Capture the cell that displays the provided text and extract its [x, y] central coordinate. 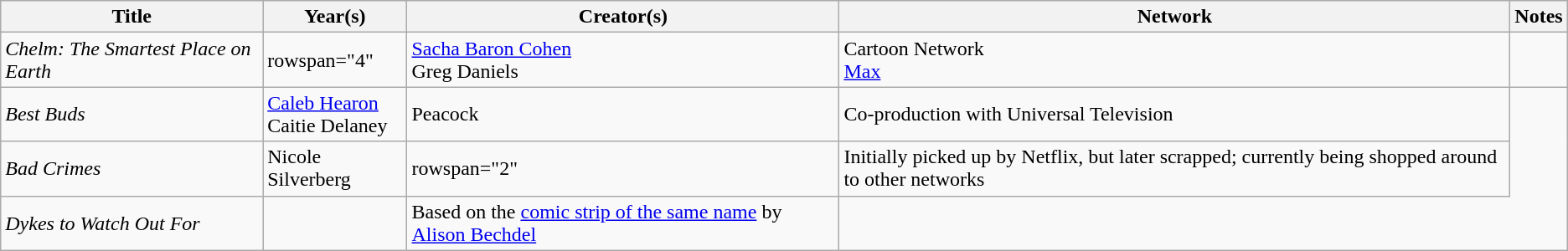
Initially picked up by Netflix, but later scrapped; currently being shopped around to other networks [1174, 169]
Peacock [623, 114]
Network [1174, 17]
Bad Crimes [132, 169]
Best Buds [132, 114]
rowspan="4" [335, 60]
Co-production with Universal Television [1174, 114]
Cartoon NetworkMax [1174, 60]
Year(s) [335, 17]
Chelm: The Smartest Place on Earth [132, 60]
Creator(s) [623, 17]
Notes [1539, 17]
Title [132, 17]
Sacha Baron CohenGreg Daniels [623, 60]
Caleb HearonCaitie Delaney [335, 114]
Nicole Silverberg [335, 169]
rowspan="2" [623, 169]
Dykes to Watch Out For [132, 223]
Based on the comic strip of the same name by Alison Bechdel [623, 223]
